Search for the cell housing the specified text and yield its [x, y] center coordinate. 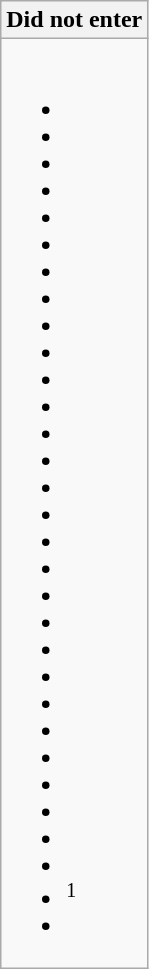
1 [74, 504]
Did not enter [74, 20]
